Search for the cell housing the specified text and yield its [X, Y] center coordinate. 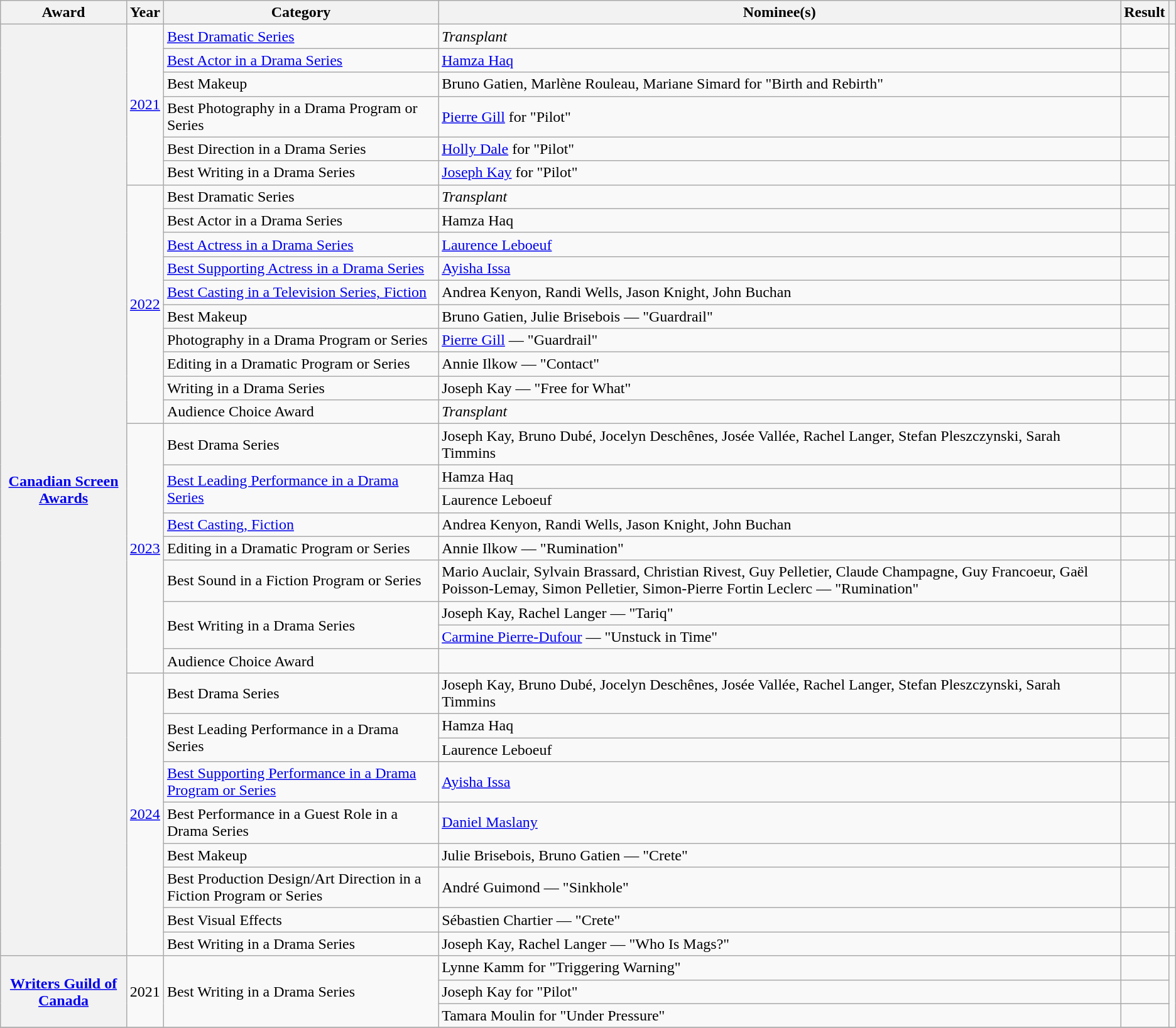
Writers Guild of Canada [64, 992]
2023 [144, 549]
Lynne Kamm for "Triggering Warning" [780, 968]
Pierre Gill for "Pilot" [780, 117]
Award [64, 13]
Bruno Gatien, Marlène Rouleau, Mariane Simard for "Birth and Rebirth" [780, 84]
Best Supporting Actress in a Drama Series [300, 268]
André Guimond — "Sinkhole" [780, 888]
Best Actress in a Drama Series [300, 244]
Writing in a Drama Series [300, 388]
Bruno Gatien, Julie Brisebois — "Guardrail" [780, 316]
Joseph Kay — "Free for What" [780, 388]
Best Casting, Fiction [300, 524]
Best Sound in a Fiction Program or Series [300, 580]
2022 [144, 304]
2024 [144, 814]
Sébastien Chartier — "Crete" [780, 920]
Joseph Kay, Rachel Langer — "Tariq" [780, 613]
Best Photography in a Drama Program or Series [300, 117]
Daniel Maslany [780, 823]
Joseph Kay, Rachel Langer — "Who Is Mags?" [780, 944]
Best Production Design/Art Direction in a Fiction Program or Series [300, 888]
Best Supporting Performance in a Drama Program or Series [300, 782]
Photography in a Drama Program or Series [300, 340]
Annie Ilkow — "Rumination" [780, 548]
Tamara Moulin for "Under Pressure" [780, 1015]
Julie Brisebois, Bruno Gatien — "Crete" [780, 855]
Result [1145, 13]
Best Direction in a Drama Series [300, 149]
Canadian Screen Awards [64, 490]
Carmine Pierre-Dufour — "Unstuck in Time" [780, 637]
Best Casting in a Television Series, Fiction [300, 292]
Category [300, 13]
Nominee(s) [780, 13]
Pierre Gill — "Guardrail" [780, 340]
Year [144, 13]
Holly Dale for "Pilot" [780, 149]
Annie Ilkow — "Contact" [780, 364]
Best Performance in a Guest Role in a Drama Series [300, 823]
Best Visual Effects [300, 920]
